Pinpoint the cell where the given text exists, returning its [X, Y] midpoint coordinate. 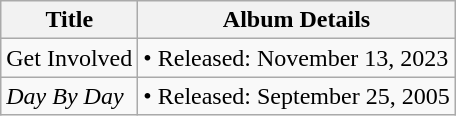
• Released: November 13, 2023 [296, 58]
Day By Day [70, 96]
Album Details [296, 20]
Title [70, 20]
• Released: September 25, 2005 [296, 96]
Get Involved [70, 58]
